Scan for the cell matching the given text and deliver its [x, y] coordinate at center. 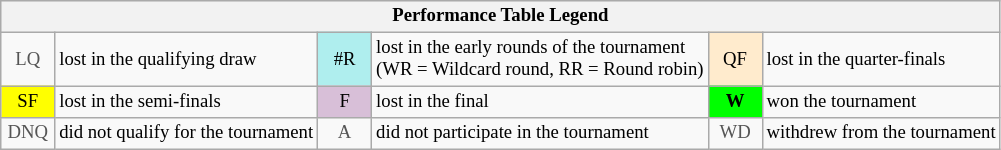
lost in the final [540, 102]
WD [735, 134]
LQ [28, 60]
A [345, 134]
lost in the qualifying draw [186, 60]
won the tournament [881, 102]
F [345, 102]
withdrew from the tournament [881, 134]
DNQ [28, 134]
did not participate in the tournament [540, 134]
lost in the semi-finals [186, 102]
W [735, 102]
lost in the quarter-finals [881, 60]
Performance Table Legend [500, 16]
did not qualify for the tournament [186, 134]
SF [28, 102]
#R [345, 60]
QF [735, 60]
lost in the early rounds of the tournament(WR = Wildcard round, RR = Round robin) [540, 60]
